Search for the cell housing the specified text and yield its [X, Y] center coordinate. 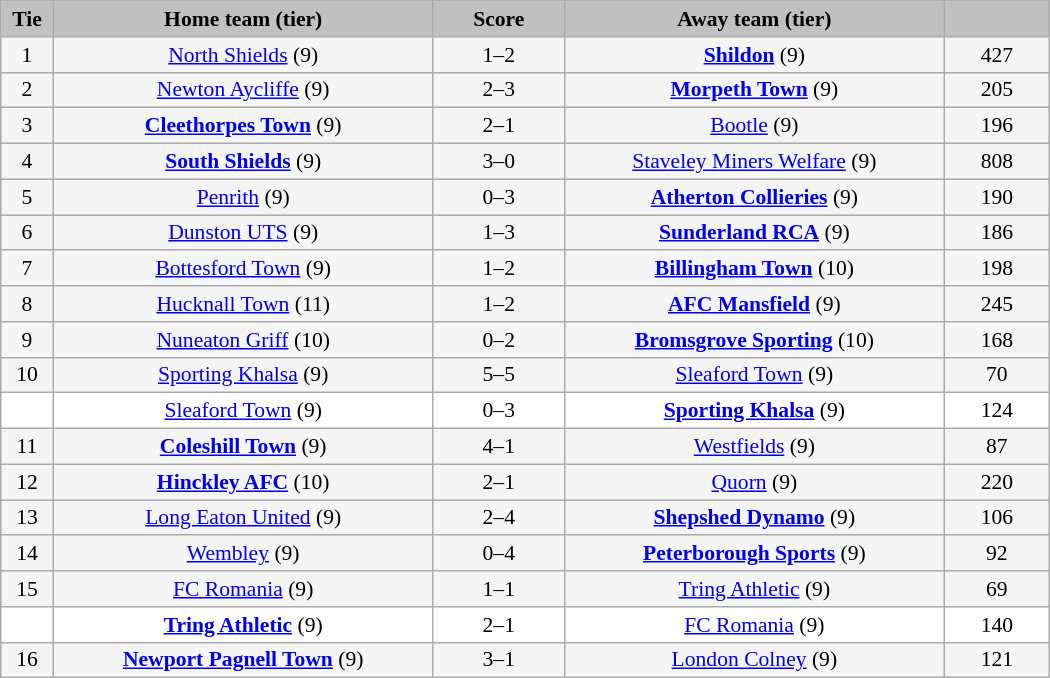
5–5 [498, 375]
Hinckley AFC (10) [243, 482]
Morpeth Town (9) [754, 90]
Home team (tier) [243, 19]
16 [27, 660]
5 [27, 197]
Tie [27, 19]
Newton Aycliffe (9) [243, 90]
205 [996, 90]
92 [996, 554]
Staveley Miners Welfare (9) [754, 162]
2–4 [498, 518]
4–1 [498, 447]
124 [996, 411]
Away team (tier) [754, 19]
Westfields (9) [754, 447]
Atherton Collieries (9) [754, 197]
Shildon (9) [754, 55]
70 [996, 375]
168 [996, 340]
4 [27, 162]
0–4 [498, 554]
87 [996, 447]
Penrith (9) [243, 197]
1–3 [498, 233]
Billingham Town (10) [754, 269]
13 [27, 518]
Peterborough Sports (9) [754, 554]
Wembley (9) [243, 554]
London Colney (9) [754, 660]
South Shields (9) [243, 162]
15 [27, 589]
Long Eaton United (9) [243, 518]
Newport Pagnell Town (9) [243, 660]
6 [27, 233]
12 [27, 482]
11 [27, 447]
Bromsgrove Sporting (10) [754, 340]
9 [27, 340]
Score [498, 19]
106 [996, 518]
190 [996, 197]
14 [27, 554]
186 [996, 233]
Dunston UTS (9) [243, 233]
245 [996, 304]
Sunderland RCA (9) [754, 233]
3–1 [498, 660]
Bottesford Town (9) [243, 269]
220 [996, 482]
196 [996, 126]
1 [27, 55]
Cleethorpes Town (9) [243, 126]
2 [27, 90]
Nuneaton Griff (10) [243, 340]
8 [27, 304]
808 [996, 162]
North Shields (9) [243, 55]
3 [27, 126]
2–3 [498, 90]
Quorn (9) [754, 482]
Hucknall Town (11) [243, 304]
Shepshed Dynamo (9) [754, 518]
AFC Mansfield (9) [754, 304]
0–2 [498, 340]
Coleshill Town (9) [243, 447]
7 [27, 269]
427 [996, 55]
10 [27, 375]
69 [996, 589]
Bootle (9) [754, 126]
1–1 [498, 589]
3–0 [498, 162]
121 [996, 660]
198 [996, 269]
140 [996, 625]
